Identify which cell holds the provided text, then report its [X, Y] central coordinate. 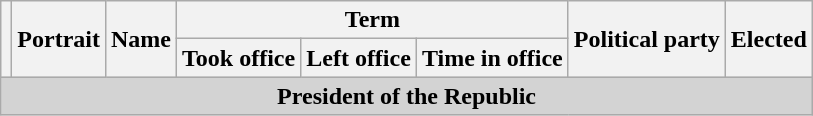
Term [373, 20]
Portrait [59, 39]
Elected [768, 39]
Political party [646, 39]
Time in office [492, 58]
Left office [359, 58]
Took office [239, 58]
President of the Republic [407, 96]
Name [140, 39]
